From the cell containing the given text, extract its center point as (X, Y) coordinate. 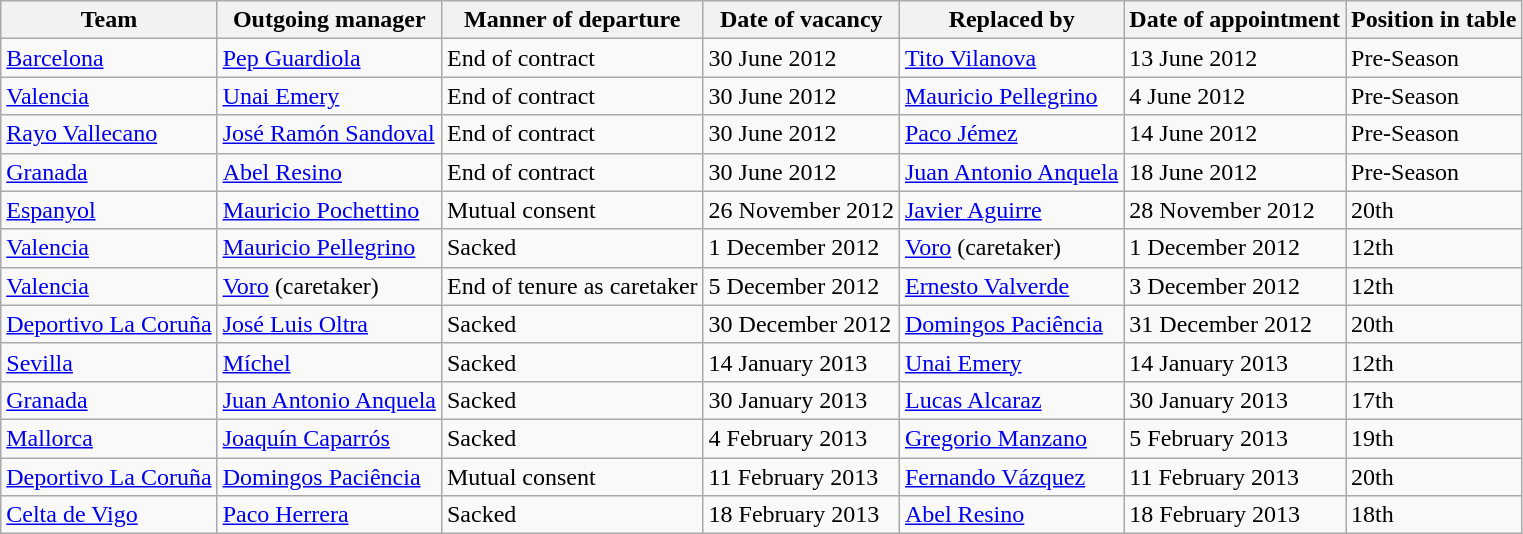
5 February 2013 (1235, 438)
Mauricio Pochettino (329, 210)
Celta de Vigo (109, 515)
14 June 2012 (1235, 134)
Paco Herrera (329, 515)
Date of vacancy (801, 20)
Lucas Alcaraz (1011, 400)
18th (1434, 515)
Paco Jémez (1011, 134)
Rayo Vallecano (109, 134)
Team (109, 20)
Manner of departure (572, 20)
31 December 2012 (1235, 324)
17th (1434, 400)
Fernando Vázquez (1011, 477)
18 June 2012 (1235, 172)
Sevilla (109, 362)
Ernesto Valverde (1011, 286)
5 December 2012 (801, 286)
José Ramón Sandoval (329, 134)
Espanyol (109, 210)
Replaced by (1011, 20)
13 June 2012 (1235, 58)
Gregorio Manzano (1011, 438)
19th (1434, 438)
30 December 2012 (801, 324)
Míchel (329, 362)
Tito Vilanova (1011, 58)
Javier Aguirre (1011, 210)
End of tenure as caretaker (572, 286)
4 June 2012 (1235, 96)
Position in table (1434, 20)
Outgoing manager (329, 20)
Barcelona (109, 58)
3 December 2012 (1235, 286)
Joaquín Caparrós (329, 438)
Pep Guardiola (329, 58)
José Luis Oltra (329, 324)
26 November 2012 (801, 210)
28 November 2012 (1235, 210)
Mallorca (109, 438)
4 February 2013 (801, 438)
Date of appointment (1235, 20)
